Capture the cell that displays the provided text and extract its [X, Y] central coordinate. 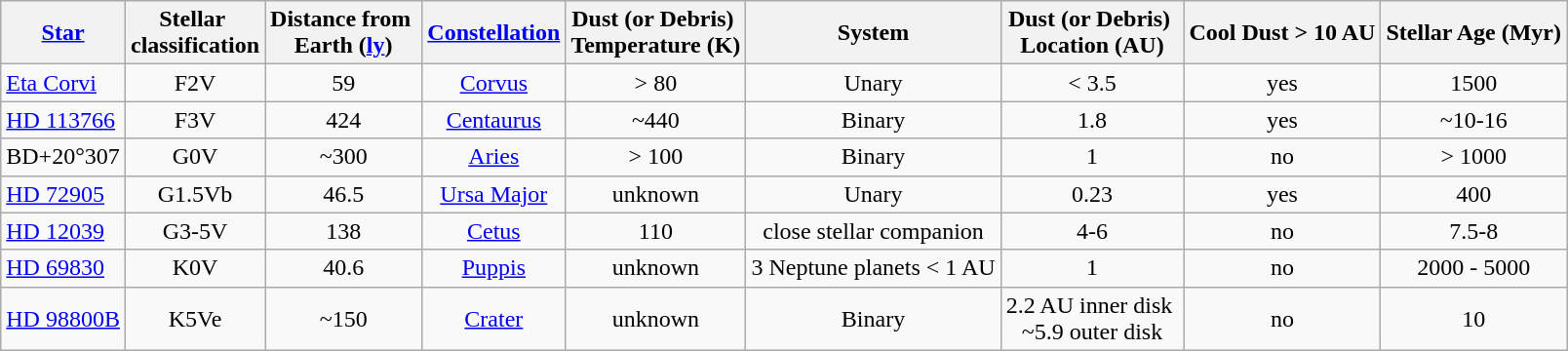
Ursa Major [493, 194]
> 1000 [1474, 157]
Stellar Age (Myr) [1474, 33]
1500 [1474, 83]
Dust (or Debris) Temperature (K) [655, 33]
~440 [655, 120]
HD 113766 [63, 120]
close stellar companion [874, 231]
10 [1474, 318]
3 Neptune planets < 1 AU [874, 268]
System [874, 33]
~300 [343, 157]
4-6 [1092, 231]
400 [1474, 194]
Aries [493, 157]
2000 - 5000 [1474, 268]
HD 69830 [63, 268]
K0V [195, 268]
< 3.5 [1092, 83]
G0V [195, 157]
Dust (or Debris) Location (AU) [1092, 33]
Centaurus [493, 120]
Cetus [493, 231]
Star [63, 33]
Stellar classification [195, 33]
K5Ve [195, 318]
HD 72905 [63, 194]
138 [343, 231]
Distance from Earth (ly) [343, 33]
424 [343, 120]
HD 98800B [63, 318]
~150 [343, 318]
46.5 [343, 194]
Corvus [493, 83]
110 [655, 231]
0.23 [1092, 194]
BD+20°307 [63, 157]
2.2 AU inner disk ~5.9 outer disk [1092, 318]
> 100 [655, 157]
F2V [195, 83]
G1.5Vb [195, 194]
HD 12039 [63, 231]
Puppis [493, 268]
59 [343, 83]
7.5-8 [1474, 231]
~10-16 [1474, 120]
Eta Corvi [63, 83]
G3-5V [195, 231]
F3V [195, 120]
> 80 [655, 83]
Cool Dust > 10 AU [1282, 33]
Constellation [493, 33]
40.6 [343, 268]
Crater [493, 318]
1.8 [1092, 120]
